Search for the cell housing the specified text and yield its [x, y] center coordinate. 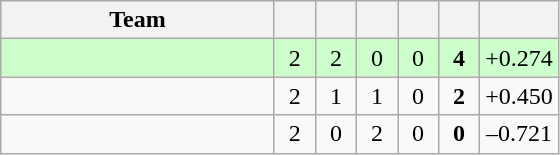
+0.450 [520, 96]
–0.721 [520, 134]
4 [460, 58]
+0.274 [520, 58]
Team [138, 20]
